Provide the (X, Y) coordinate of the cell's center where the given text is located.  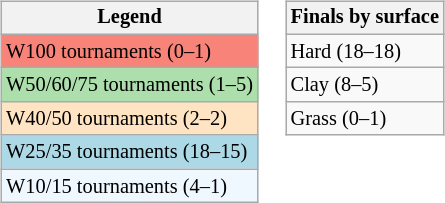
W100 tournaments (0–1) (130, 51)
W25/35 tournaments (18–15) (130, 152)
Clay (8–5) (365, 85)
Legend (130, 18)
W40/50 tournaments (2–2) (130, 119)
W50/60/75 tournaments (1–5) (130, 85)
Grass (0–1) (365, 119)
Hard (18–18) (365, 51)
Finals by surface (365, 18)
W10/15 tournaments (4–1) (130, 186)
